Find where the given text appears and provide that cell's center as (x, y) coordinate. 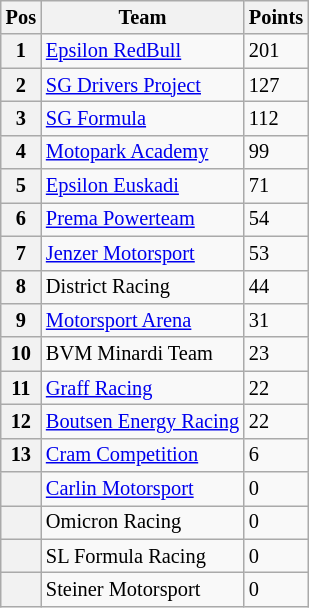
Points (276, 17)
Steiner Motorsport (142, 589)
Omicron Racing (142, 522)
3 (21, 118)
8 (21, 287)
201 (276, 51)
BVM Minardi Team (142, 354)
112 (276, 118)
Epsilon Euskadi (142, 186)
Team (142, 17)
13 (21, 455)
23 (276, 354)
Pos (21, 17)
10 (21, 354)
127 (276, 85)
Prema Powerteam (142, 219)
Carlin Motorsport (142, 489)
7 (21, 253)
53 (276, 253)
Jenzer Motorsport (142, 253)
1 (21, 51)
SG Formula (142, 118)
54 (276, 219)
12 (21, 421)
District Racing (142, 287)
9 (21, 320)
4 (21, 152)
44 (276, 287)
2 (21, 85)
71 (276, 186)
Graff Racing (142, 388)
5 (21, 186)
Epsilon RedBull (142, 51)
99 (276, 152)
Motopark Academy (142, 152)
SL Formula Racing (142, 556)
Cram Competition (142, 455)
SG Drivers Project (142, 85)
11 (21, 388)
Boutsen Energy Racing (142, 421)
Motorsport Arena (142, 320)
31 (276, 320)
